Pinpoint the cell where the given text exists, returning its (X, Y) midpoint coordinate. 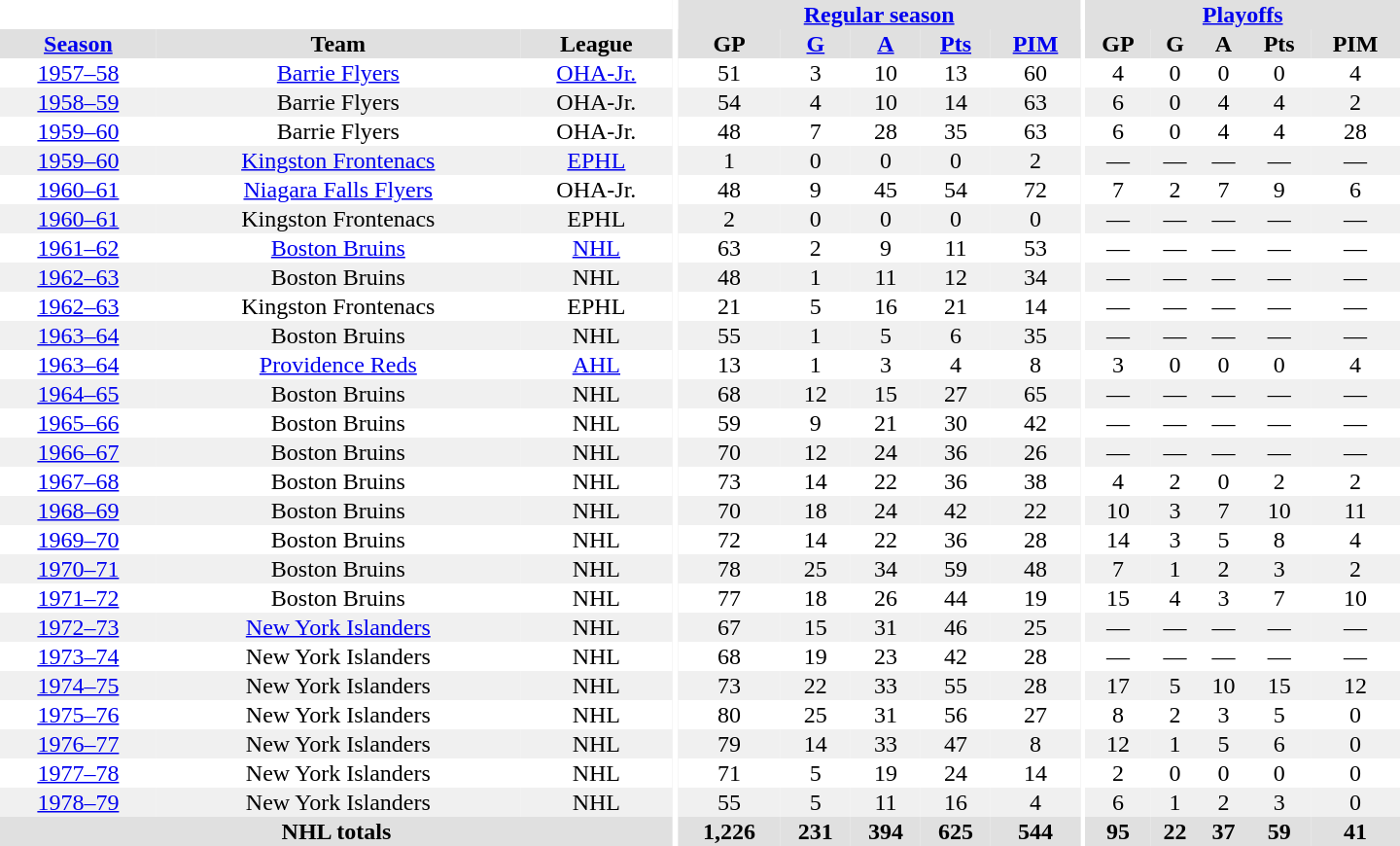
1970–71 (78, 569)
17 (1118, 686)
1976–77 (78, 744)
38 (1035, 481)
71 (729, 773)
65 (1035, 394)
60 (1035, 73)
League (597, 44)
1,226 (729, 831)
Team (338, 44)
45 (886, 190)
1978–79 (78, 802)
Regular season (879, 15)
23 (886, 656)
Season (78, 44)
51 (729, 73)
1975–76 (78, 715)
544 (1035, 831)
1971–72 (78, 598)
1973–74 (78, 656)
37 (1223, 831)
1966–67 (78, 452)
56 (956, 715)
Niagara Falls Flyers (338, 190)
625 (956, 831)
67 (729, 627)
1967–68 (78, 481)
44 (956, 598)
1968–69 (78, 511)
1965–66 (78, 423)
47 (956, 744)
95 (1118, 831)
Playoffs (1242, 15)
30 (956, 423)
79 (729, 744)
1977–78 (78, 773)
394 (886, 831)
1969–70 (78, 540)
46 (956, 627)
41 (1355, 831)
AHL (597, 365)
231 (816, 831)
80 (729, 715)
NHL totals (336, 831)
1957–58 (78, 73)
Providence Reds (338, 365)
1972–73 (78, 627)
1958–59 (78, 102)
53 (1035, 248)
1974–75 (78, 686)
77 (729, 598)
1964–65 (78, 394)
1961–62 (78, 248)
78 (729, 569)
